Pinpoint the cell where the given text exists, returning its [x, y] midpoint coordinate. 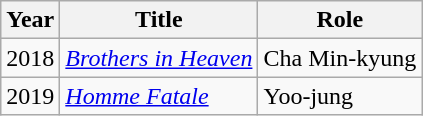
Brothers in Heaven [159, 58]
Cha Min-kyung [340, 58]
2018 [30, 58]
Title [159, 20]
2019 [30, 96]
Homme Fatale [159, 96]
Year [30, 20]
Role [340, 20]
Yoo-jung [340, 96]
